For the text-containing cell, return its midpoint in [X, Y] coordinate format. 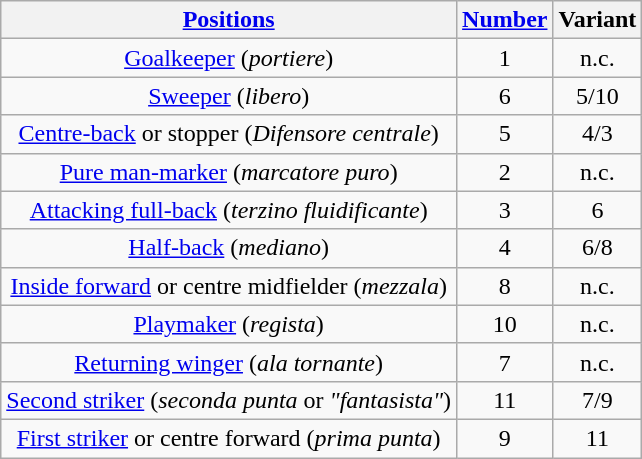
4 [505, 248]
8 [505, 286]
Centre-back or stopper (Difensore centrale) [229, 134]
Number [505, 20]
7 [505, 362]
5/10 [598, 96]
Inside forward or centre midfielder (mezzala) [229, 286]
10 [505, 324]
Pure man-marker (marcatore puro) [229, 172]
First striker or centre forward (prima punta) [229, 438]
1 [505, 58]
Positions [229, 20]
Half-back (mediano) [229, 248]
3 [505, 210]
Variant [598, 20]
Attacking full-back (terzino fluidificante) [229, 210]
Second striker (seconda punta or "fantasista") [229, 400]
Sweeper (libero) [229, 96]
7/9 [598, 400]
2 [505, 172]
Playmaker (regista) [229, 324]
4/3 [598, 134]
Returning winger (ala tornante) [229, 362]
5 [505, 134]
6/8 [598, 248]
9 [505, 438]
Goalkeeper (portiere) [229, 58]
